Return the [X, Y] coordinate for the center point of the cell that contains the specified text.  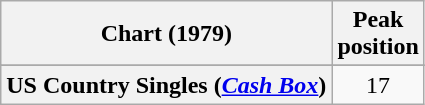
Chart (1979) [166, 34]
17 [378, 85]
US Country Singles (Cash Box) [166, 85]
Peakposition [378, 34]
